Output the [X, Y] coordinate of the center of the cell containing the given text.  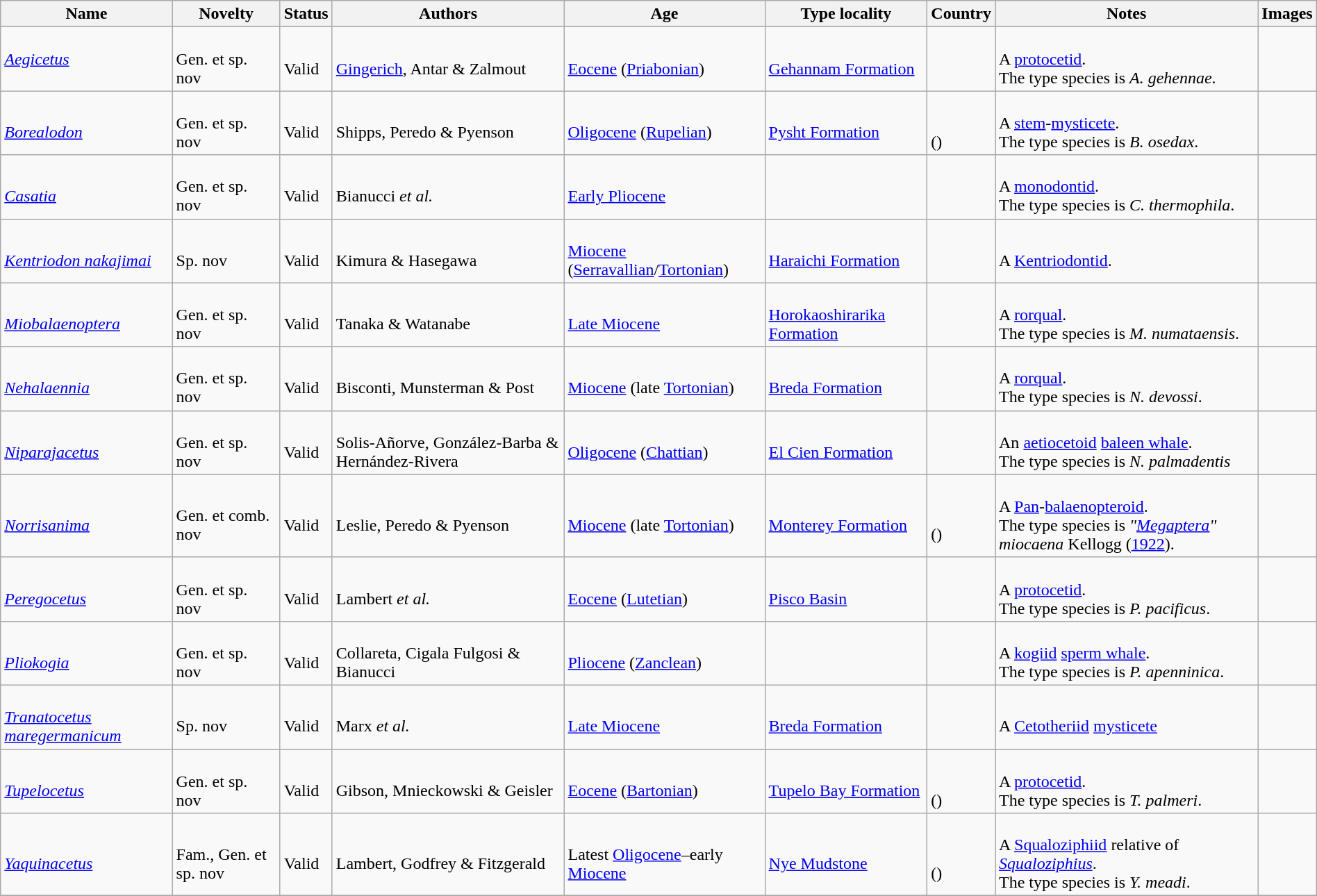
Casatia [86, 187]
Pliocene (Zanclean) [664, 653]
Solis-Añorve, González-Barba & Hernández-Rivera [448, 442]
Niparajacetus [86, 442]
Lambert, Godfrey & Fitzgerald [448, 854]
Tanaka & Watanabe [448, 315]
Early Pliocene [664, 187]
Aegicetus [86, 59]
Yaquinacetus [86, 854]
Novelty [226, 14]
Nehalaennia [86, 379]
A protocetid.The type species is A. gehennae. [1126, 59]
Tupelocetus [86, 781]
Miobalaenoptera [86, 315]
Type locality [846, 14]
Eocene (Bartonian) [664, 781]
Miocene (Serravallian/Tortonian) [664, 251]
Borealodon [86, 123]
A rorqual.The type species is N. devossi. [1126, 379]
Authors [448, 14]
Eocene (Priabonian) [664, 59]
Age [664, 14]
Pysht Formation [846, 123]
A protocetid. The type species is T. palmeri. [1126, 781]
Marx et al. [448, 717]
Latest Oligocene–early Miocene [664, 854]
Kimura & Hasegawa [448, 251]
Lambert et al. [448, 589]
Pliokogia [86, 653]
A monodontid. The type species is C. thermophila. [1126, 187]
Gingerich, Antar & Zalmout [448, 59]
Shipps, Peredo & Pyenson [448, 123]
Name [86, 14]
El Cien Formation [846, 442]
Images [1287, 14]
Gehannam Formation [846, 59]
A stem-mysticete. The type species is B. osedax. [1126, 123]
An aetiocetoid baleen whale. The type species is N. palmadentis [1126, 442]
A Pan-balaenopteroid. The type species is "Megaptera" miocaena Kellogg (1922). [1126, 515]
A rorqual. The type species is M. numataensis. [1126, 315]
Horokaoshirarika Formation [846, 315]
Oligocene (Rupelian) [664, 123]
Leslie, Peredo & Pyenson [448, 515]
A kogiid sperm whale.The type species is P. apenninica. [1126, 653]
A Cetotheriid mysticete [1126, 717]
Country [961, 14]
Peregocetus [86, 589]
Bisconti, Munsterman & Post [448, 379]
Gen. et comb. nov [226, 515]
Bianucci et al. [448, 187]
Eocene (Lutetian) [664, 589]
Status [306, 14]
Collareta, Cigala Fulgosi & Bianucci [448, 653]
A protocetid. The type species is P. pacificus. [1126, 589]
Notes [1126, 14]
Gibson, Mnieckowski & Geisler [448, 781]
Fam., Gen. et sp. nov [226, 854]
A Squaloziphiid relative of Squaloziphius. The type species is Y. meadi. [1126, 854]
Pisco Basin [846, 589]
Tupelo Bay Formation [846, 781]
Norrisanima [86, 515]
Oligocene (Chattian) [664, 442]
Tranatocetus maregermanicum [86, 717]
A Kentriodontid. [1126, 251]
Nye Mudstone [846, 854]
Haraichi Formation [846, 251]
Monterey Formation [846, 515]
Kentriodon nakajimai [86, 251]
